Capture the cell that displays the provided text and extract its (X, Y) central coordinate. 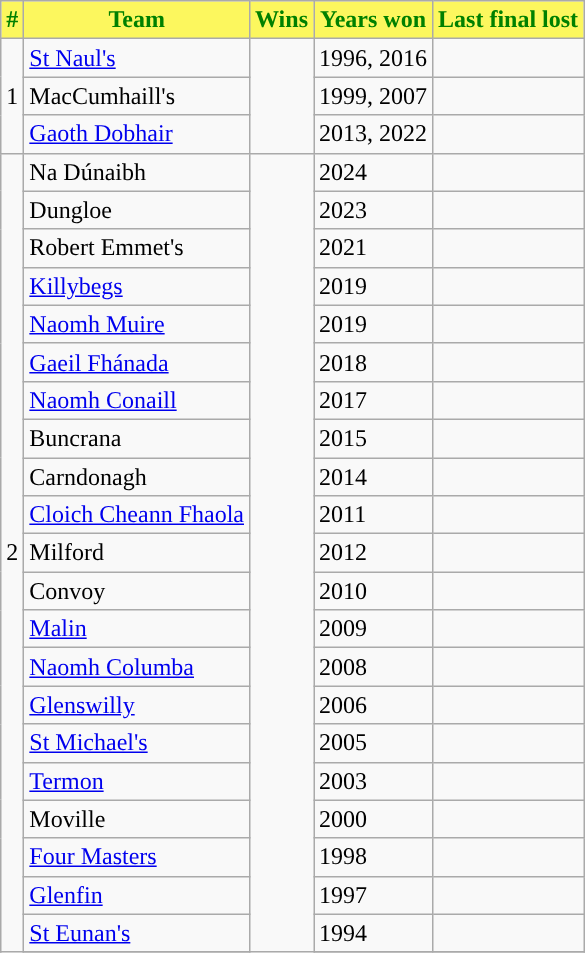
2011 (374, 515)
Convoy (137, 591)
Buncrana (137, 438)
Malin (137, 629)
2000 (374, 819)
2005 (374, 743)
Moville (137, 819)
Dungloe (137, 210)
2017 (374, 400)
Glenfin (137, 895)
2024 (374, 172)
Termon (137, 781)
2015 (374, 438)
2021 (374, 248)
2023 (374, 210)
Killybegs (137, 286)
St Michael's (137, 743)
Four Masters (137, 857)
Robert Emmet's (137, 248)
Glenswilly (137, 705)
Naomh Muire (137, 324)
2018 (374, 362)
1 (12, 96)
St Eunan's (137, 933)
St Naul's (137, 58)
Last final lost (508, 20)
Years won (374, 20)
2006 (374, 705)
Wins (282, 20)
Cloich Cheann Fhaola (137, 515)
Na Dúnaibh (137, 172)
2013, 2022 (374, 134)
2010 (374, 591)
# (12, 20)
2009 (374, 629)
Carndonagh (137, 477)
2003 (374, 781)
MacCumhaill's (137, 96)
2012 (374, 553)
1996, 2016 (374, 58)
2 (12, 552)
1998 (374, 857)
Gaoth Dobhair (137, 134)
1997 (374, 895)
Naomh Columba (137, 667)
1994 (374, 933)
Team (137, 20)
Gaeil Fhánada (137, 362)
2008 (374, 667)
2014 (374, 477)
Naomh Conaill (137, 400)
1999, 2007 (374, 96)
Milford (137, 553)
